Identify which cell holds the provided text, then report its [X, Y] central coordinate. 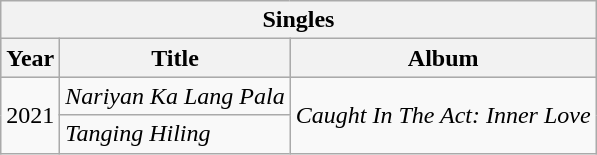
Title [175, 58]
Caught In The Act: Inner Love [443, 115]
2021 [30, 115]
Tanging Hiling [175, 134]
Year [30, 58]
Album [443, 58]
Singles [298, 20]
Nariyan Ka Lang Pala [175, 96]
